Pinpoint the cell where the given text exists, returning its (x, y) midpoint coordinate. 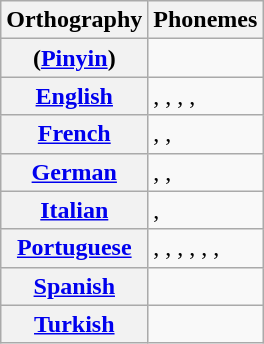
Orthography (74, 20)
Turkish (74, 324)
, (206, 210)
Italian (74, 210)
Portuguese (74, 248)
Phonemes (206, 20)
Spanish (74, 286)
English (74, 96)
German (74, 172)
French (74, 134)
, , , , , , (206, 248)
, , , , (206, 96)
(Pinyin) (74, 58)
